Search for the cell housing the specified text and yield its (X, Y) center coordinate. 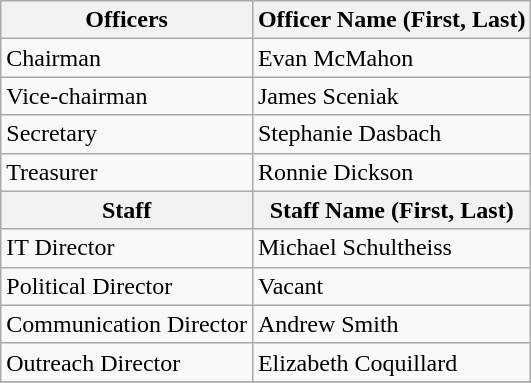
Communication Director (127, 324)
Elizabeth Coquillard (392, 362)
Vice-chairman (127, 96)
Secretary (127, 134)
Ronnie Dickson (392, 172)
James Sceniak (392, 96)
Treasurer (127, 172)
Chairman (127, 58)
Political Director (127, 286)
Officers (127, 20)
Evan McMahon (392, 58)
Staff (127, 210)
Staff Name (First, Last) (392, 210)
Andrew Smith (392, 324)
Outreach Director (127, 362)
IT Director (127, 248)
Vacant (392, 286)
Officer Name (First, Last) (392, 20)
Stephanie Dasbach (392, 134)
Michael Schultheiss (392, 248)
